For the text-containing cell, return its midpoint in [X, Y] coordinate format. 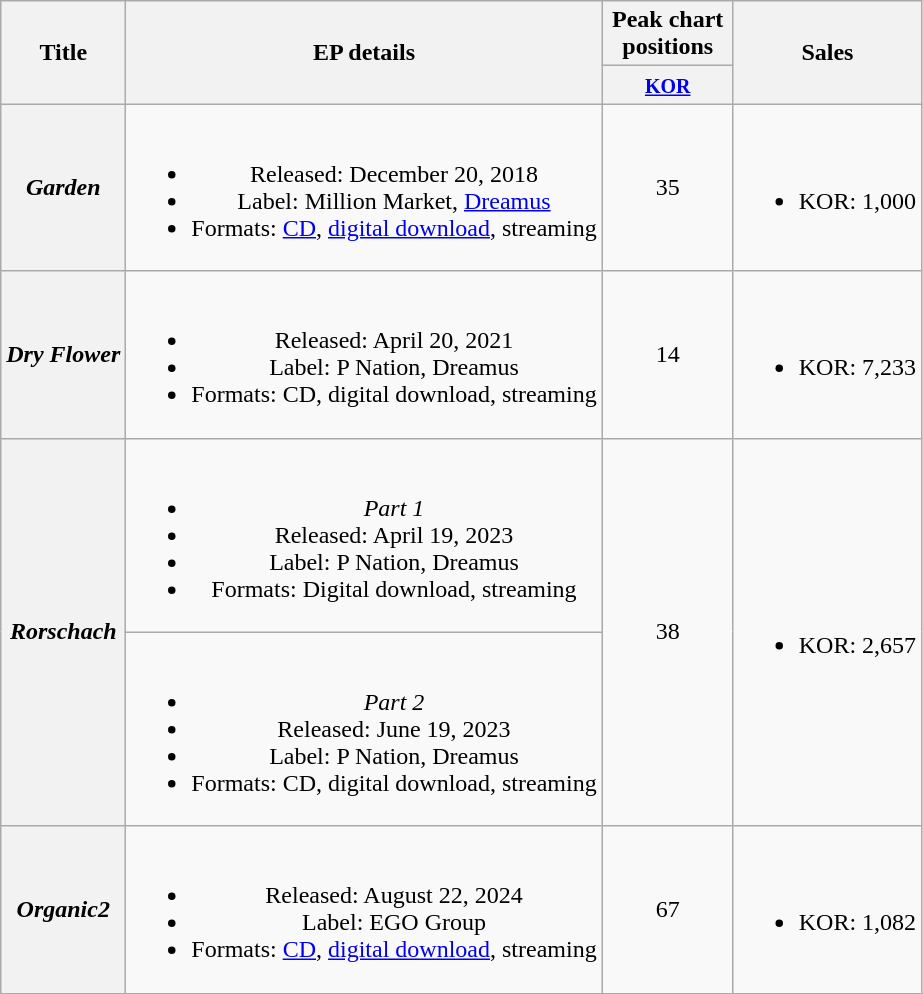
Rorschach [64, 632]
KOR: 2,657 [827, 632]
KOR: 1,082 [827, 910]
Released: April 20, 2021Label: P Nation, DreamusFormats: CD, digital download, streaming [364, 354]
EP details [364, 52]
Title [64, 52]
Garden [64, 188]
67 [668, 910]
14 [668, 354]
35 [668, 188]
KOR: 7,233 [827, 354]
38 [668, 632]
Part 1Released: April 19, 2023Label: P Nation, DreamusFormats: Digital download, streaming [364, 535]
Released: August 22, 2024Label: EGO GroupFormats: CD, digital download, streaming [364, 910]
KOR [668, 85]
Peak chart positions [668, 34]
Organic2 [64, 910]
Released: December 20, 2018Label: Million Market, DreamusFormats: CD, digital download, streaming [364, 188]
KOR: 1,000 [827, 188]
Part 2Released: June 19, 2023Label: P Nation, DreamusFormats: CD, digital download, streaming [364, 729]
Dry Flower [64, 354]
Sales [827, 52]
